Detect which cell encompasses the target text, then output its [X, Y] center coordinate. 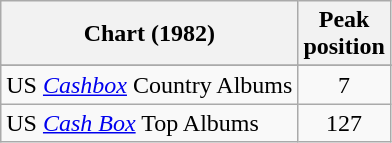
7 [344, 85]
US Cashbox Country Albums [150, 85]
127 [344, 123]
Chart (1982) [150, 34]
US Cash Box Top Albums [150, 123]
Peakposition [344, 34]
